Scan for the cell matching the given text and deliver its (X, Y) coordinate at center. 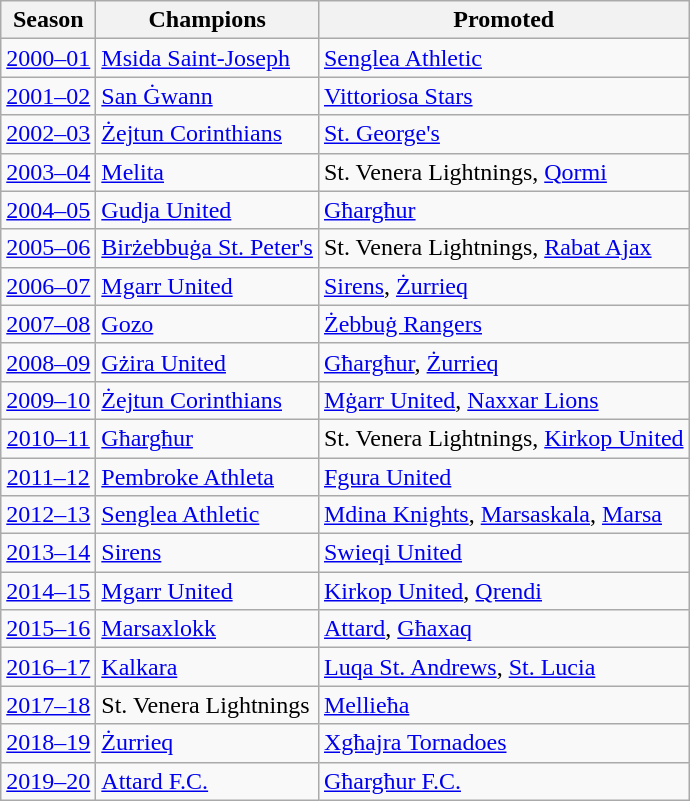
2012–13 (48, 515)
Mellieħa (504, 705)
2008–09 (48, 362)
2011–12 (48, 477)
Kalkara (208, 667)
Għargħur, Żurrieq (504, 362)
2016–17 (48, 667)
Swieqi United (504, 553)
Gudja United (208, 210)
Żurrieq (208, 743)
Luqa St. Andrews, St. Lucia (504, 667)
2001–02 (48, 96)
Birżebbuġa St. Peter's (208, 248)
Sirens, Żurrieq (504, 286)
2018–19 (48, 743)
Melita (208, 172)
Fgura United (504, 477)
Vittoriosa Stars (504, 96)
St. Venera Lightnings, Kirkop United (504, 438)
Pembroke Athleta (208, 477)
2014–15 (48, 591)
2009–10 (48, 400)
San Ġwann (208, 96)
2017–18 (48, 705)
2015–16 (48, 629)
Promoted (504, 20)
Mdina Knights, Marsaskala, Marsa (504, 515)
Marsaxlokk (208, 629)
Żebbuġ Rangers (504, 324)
Msida Saint-Joseph (208, 58)
Champions (208, 20)
2006–07 (48, 286)
2004–05 (48, 210)
Kirkop United, Qrendi (504, 591)
2002–03 (48, 134)
Xgħajra Tornadoes (504, 743)
Season (48, 20)
St. Venera Lightnings (208, 705)
2003–04 (48, 172)
2010–11 (48, 438)
St. Venera Lightnings, Rabat Ajax (504, 248)
Sirens (208, 553)
St. Venera Lightnings, Qormi (504, 172)
Attard, Għaxaq (504, 629)
Għargħur F.C. (504, 781)
Attard F.C. (208, 781)
2005–06 (48, 248)
2007–08 (48, 324)
2019–20 (48, 781)
St. George's (504, 134)
2013–14 (48, 553)
Gżira United (208, 362)
Gozo (208, 324)
Mġarr United, Naxxar Lions (504, 400)
2000–01 (48, 58)
